Determine the [X, Y] coordinate at the center of the cell enclosing the given text.  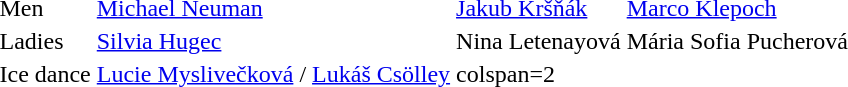
Silvia Hugec [273, 41]
Nina Letenayová [539, 41]
